Output the (x, y) coordinate of the center of the cell containing the given text.  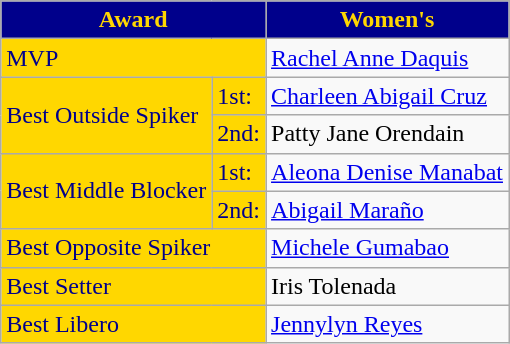
Patty Jane Orendain (388, 134)
Best Libero (134, 324)
Iris Tolenada (388, 286)
Rachel Anne Daquis (388, 58)
Award (134, 20)
Aleona Denise Manabat (388, 172)
Women's (388, 20)
Best Middle Blocker (106, 191)
MVP (134, 58)
Best Opposite Spiker (134, 248)
Charleen Abigail Cruz (388, 96)
Best Setter (134, 286)
Best Outside Spiker (106, 115)
Michele Gumabao (388, 248)
Abigail Maraño (388, 210)
Jennylyn Reyes (388, 324)
